From the cell containing the given text, extract its center point as (x, y) coordinate. 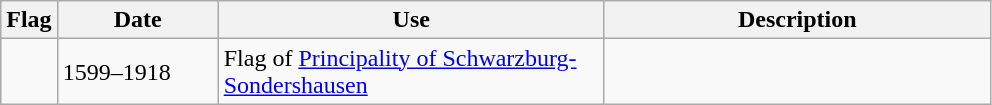
Description (797, 20)
1599–1918 (138, 72)
Use (411, 20)
Flag of Principality of Schwarzburg-Sondershausen (411, 72)
Date (138, 20)
Flag (29, 20)
